For the text-containing cell, return its midpoint in [x, y] coordinate format. 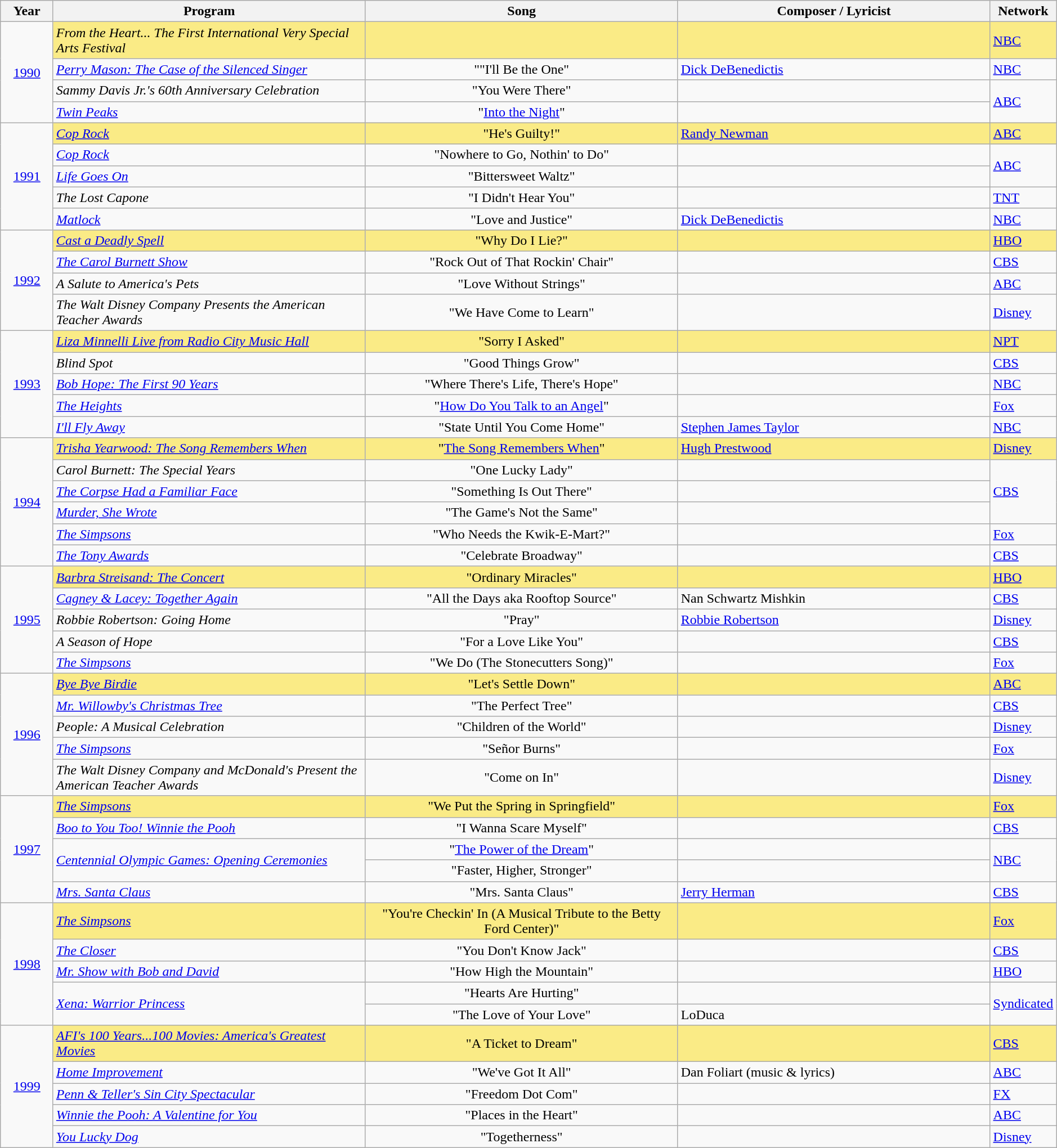
TNT [1023, 198]
1991 [27, 176]
People: A Musical Celebration [209, 727]
"You Were There" [521, 91]
"Bittersweet Waltz" [521, 176]
Life Goes On [209, 176]
"Love Without Strings" [521, 283]
"Mrs. Santa Claus" [521, 892]
Nan Schwartz Mishkin [834, 598]
Sammy Davis Jr.'s 60th Anniversary Celebration [209, 91]
The Lost Capone [209, 198]
"Sorry I Asked" [521, 342]
AFI's 100 Years...100 Movies: America's Greatest Movies [209, 1043]
"We've Got It All" [521, 1073]
"Togetherness" [521, 1137]
LoDuca [834, 1015]
"Something Is Out There" [521, 491]
Barbra Streisand: The Concert [209, 577]
1994 [27, 502]
"You're Checkin' In (A Musical Tribute to the Betty Ford Center)" [521, 921]
"He's Guilty!" [521, 133]
Xena: Warrior Princess [209, 1003]
Winnie the Pooh: A Valentine for You [209, 1115]
"I Didn't Hear You" [521, 198]
"The Power of the Dream" [521, 849]
Bob Hope: The First 90 Years [209, 384]
Robbie Robertson [834, 620]
1992 [27, 280]
"The Song Remembers When" [521, 449]
"The Love of Your Love" [521, 1015]
Mr. Willowby's Christmas Tree [209, 706]
"Pray" [521, 620]
Program [209, 11]
1998 [27, 963]
The Carol Burnett Show [209, 262]
Randy Newman [834, 133]
1996 [27, 735]
I'll Fly Away [209, 427]
A Season of Hope [209, 641]
A Salute to America's Pets [209, 283]
Hugh Prestwood [834, 449]
Boo to You Too! Winnie the Pooh [209, 828]
Year [27, 11]
Stephen James Taylor [834, 427]
"Places in the Heart" [521, 1115]
"Where There's Life, There's Hope" [521, 384]
Matlock [209, 219]
"Celebrate Broadway" [521, 555]
NPT [1023, 342]
""I'll Be the One" [521, 69]
"Faster, Higher, Stronger" [521, 871]
"Into the Night" [521, 112]
"The Game's Not the Same" [521, 513]
Song [521, 11]
The Heights [209, 406]
1995 [27, 620]
The Closer [209, 950]
"Let's Settle Down" [521, 684]
Jerry Herman [834, 892]
Perry Mason: The Case of the Silenced Singer [209, 69]
Cagney & Lacey: Together Again [209, 598]
Syndicated [1023, 1003]
Mr. Show with Bob and David [209, 971]
"We Have Come to Learn" [521, 313]
Carol Burnett: The Special Years [209, 470]
"You Don't Know Jack" [521, 950]
"How High the Mountain" [521, 971]
Dan Foliart (music & lyrics) [834, 1073]
Trisha Yearwood: The Song Remembers When [209, 449]
Network [1023, 11]
Home Improvement [209, 1073]
Centennial Olympic Games: Opening Ceremonies [209, 860]
"A Ticket to Dream" [521, 1043]
"One Lucky Lady" [521, 470]
"Freedom Dot Com" [521, 1094]
1999 [27, 1086]
Murder, She Wrote [209, 513]
From the Heart... The First International Very Special Arts Festival [209, 41]
"For a Love Like You" [521, 641]
1993 [27, 384]
Mrs. Santa Claus [209, 892]
Twin Peaks [209, 112]
"I Wanna Scare Myself" [521, 828]
"The Perfect Tree" [521, 706]
Penn & Teller's Sin City Spectacular [209, 1094]
"Hearts Are Hurting" [521, 993]
Bye Bye Birdie [209, 684]
Composer / Lyricist [834, 11]
"Good Things Grow" [521, 363]
"Señor Burns" [521, 748]
Robbie Robertson: Going Home [209, 620]
"Who Needs the Kwik-E-Mart?" [521, 534]
The Corpse Had a Familiar Face [209, 491]
1997 [27, 849]
Liza Minnelli Live from Radio City Music Hall [209, 342]
"State Until You Come Home" [521, 427]
"Love and Justice" [521, 219]
"We Do (The Stonecutters Song)" [521, 663]
"Why Do I Lie?" [521, 240]
The Tony Awards [209, 555]
"Ordinary Miracles" [521, 577]
The Walt Disney Company Presents the American Teacher Awards [209, 313]
"Children of the World" [521, 727]
You Lucky Dog [209, 1137]
"How Do You Talk to an Angel" [521, 406]
"Come on In" [521, 778]
"We Put the Spring in Springfield" [521, 806]
FX [1023, 1094]
Blind Spot [209, 363]
"All the Days aka Rooftop Source" [521, 598]
"Nowhere to Go, Nothin' to Do" [521, 155]
Cast a Deadly Spell [209, 240]
1990 [27, 72]
The Walt Disney Company and McDonald's Present the American Teacher Awards [209, 778]
"Rock Out of That Rockin' Chair" [521, 262]
